Find where the given text appears and provide that cell's center as (x, y) coordinate. 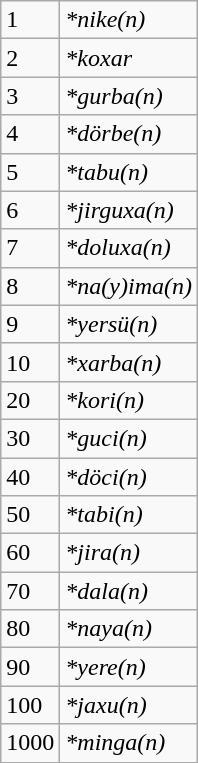
*döci(n) (129, 477)
*tabu(n) (129, 172)
*dörbe(n) (129, 134)
4 (30, 134)
*na(y)ima(n) (129, 286)
3 (30, 96)
*jirguxa(n) (129, 210)
*yersü(n) (129, 324)
*gurba(n) (129, 96)
80 (30, 629)
*doluxa(n) (129, 248)
10 (30, 362)
50 (30, 515)
40 (30, 477)
1 (30, 20)
7 (30, 248)
*xarba(n) (129, 362)
9 (30, 324)
100 (30, 705)
*naya(n) (129, 629)
*nike(n) (129, 20)
1000 (30, 743)
90 (30, 667)
60 (30, 553)
20 (30, 400)
*koxar (129, 58)
6 (30, 210)
*kori(n) (129, 400)
*dala(n) (129, 591)
*minga(n) (129, 743)
*jaxu(n) (129, 705)
*guci(n) (129, 438)
30 (30, 438)
5 (30, 172)
2 (30, 58)
8 (30, 286)
*tabi(n) (129, 515)
*yere(n) (129, 667)
*jira(n) (129, 553)
70 (30, 591)
